From the cell containing the given text, extract its center point as [x, y] coordinate. 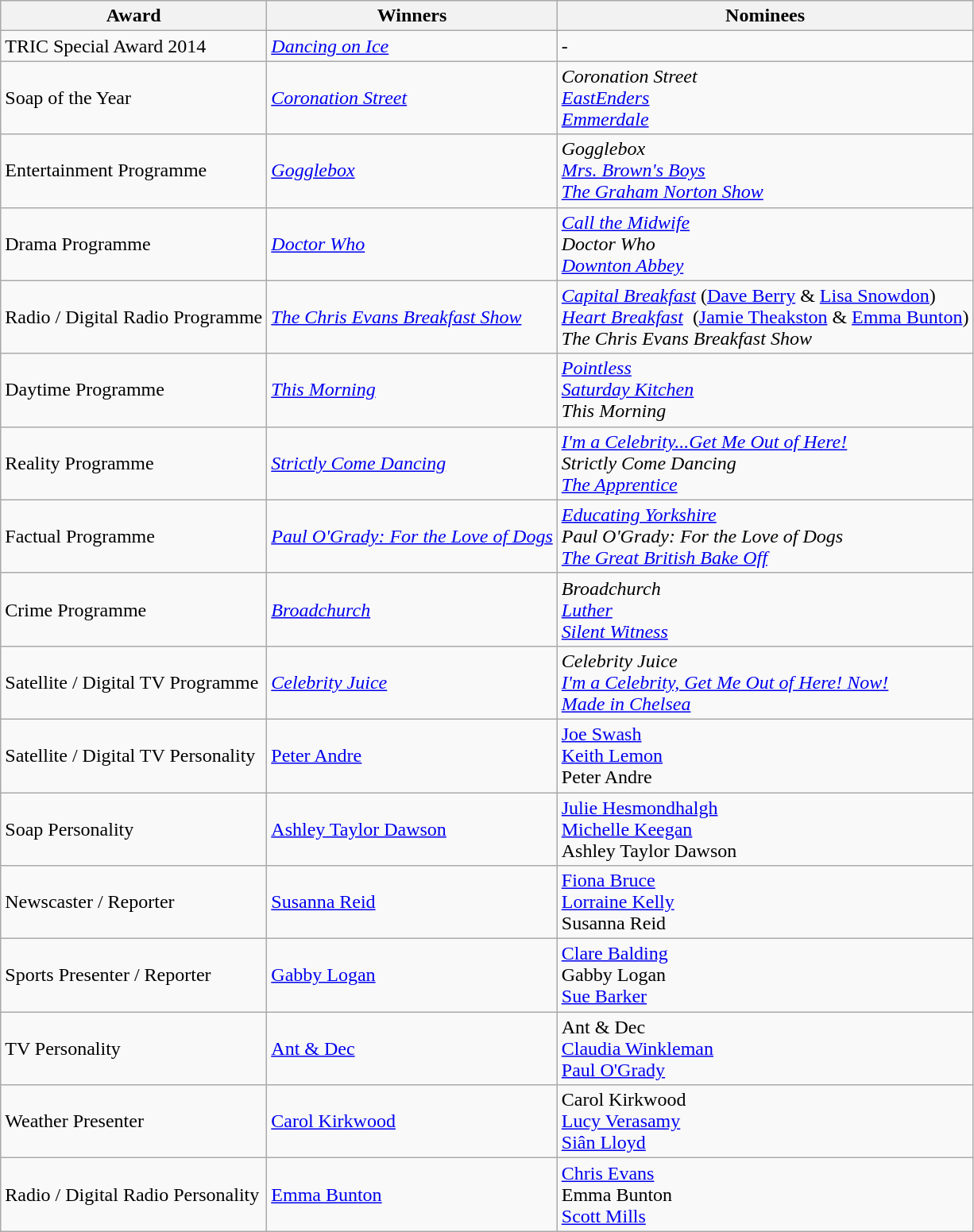
Radio / Digital Radio Personality [133, 1195]
Daytime Programme [133, 390]
Fiona Bruce Lorraine Kelly Susanna Reid [765, 902]
- [765, 46]
Satellite / Digital TV Programme [133, 682]
Crime Programme [133, 609]
Gogglebox [412, 171]
Weather Presenter [133, 1122]
Educating Yorkshire Paul O'Grady: For the Love of Dogs The Great British Bake Off [765, 536]
Ant & Dec Claudia Winkleman Paul O'Grady [765, 1049]
The Chris Evans Breakfast Show [412, 317]
Coronation Street [412, 98]
Radio / Digital Radio Programme [133, 317]
Carol Kirkwood [412, 1122]
TV Personality [133, 1049]
Soap Personality [133, 829]
TRIC Special Award 2014 [133, 46]
This Morning [412, 390]
Pointless Saturday Kitchen This Morning [765, 390]
Joe Swash Keith Lemon Peter Andre [765, 755]
Coronation Street EastEnders Emmerdale [765, 98]
Chris Evans Emma Bunton Scott Mills [765, 1195]
Celebrity Juice I'm a Celebrity, Get Me Out of Here! Now! Made in Chelsea [765, 682]
Entertainment Programme [133, 171]
Gogglebox Mrs. Brown's Boys The Graham Norton Show [765, 171]
Susanna Reid [412, 902]
Factual Programme [133, 536]
Julie Hesmondhalgh Michelle Keegan Ashley Taylor Dawson [765, 829]
Drama Programme [133, 244]
Celebrity Juice [412, 682]
I'm a Celebrity...Get Me Out of Here! Strictly Come Dancing The Apprentice [765, 463]
Broadchurch Luther Silent Witness [765, 609]
Emma Bunton [412, 1195]
Winners [412, 16]
Clare Balding Gabby Logan Sue Barker [765, 975]
Carol Kirkwood Lucy Verasamy Siân Lloyd [765, 1122]
Strictly Come Dancing [412, 463]
Newscaster / Reporter [133, 902]
Broadchurch [412, 609]
Sports Presenter / Reporter [133, 975]
Paul O'Grady: For the Love of Dogs [412, 536]
Nominees [765, 16]
Dancing on Ice [412, 46]
Doctor Who [412, 244]
Capital Breakfast (Dave Berry & Lisa Snowdon) Heart Breakfast (Jamie Theakston & Emma Bunton) The Chris Evans Breakfast Show [765, 317]
Gabby Logan [412, 975]
Ashley Taylor Dawson [412, 829]
Call the Midwife Doctor Who Downton Abbey [765, 244]
Peter Andre [412, 755]
Reality Programme [133, 463]
Soap of the Year [133, 98]
Award [133, 16]
Ant & Dec [412, 1049]
Satellite / Digital TV Personality [133, 755]
